Capture the cell that displays the provided text and extract its [X, Y] central coordinate. 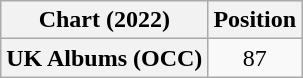
Position [255, 20]
87 [255, 58]
Chart (2022) [104, 20]
UK Albums (OCC) [104, 58]
